Provide the (x, y) coordinate of the cell's center where the given text is located.  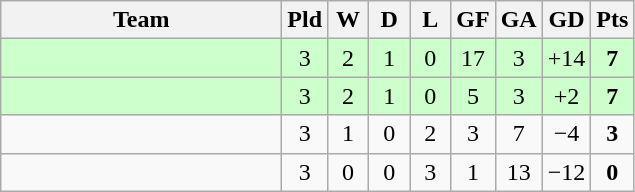
Team (142, 20)
+14 (566, 58)
D (390, 20)
Pts (612, 20)
GA (518, 20)
W (348, 20)
GF (473, 20)
−12 (566, 172)
Pld (305, 20)
L (430, 20)
17 (473, 58)
−4 (566, 134)
5 (473, 96)
13 (518, 172)
+2 (566, 96)
GD (566, 20)
